Provide the [x, y] coordinate of the cell's center where the given text is located.  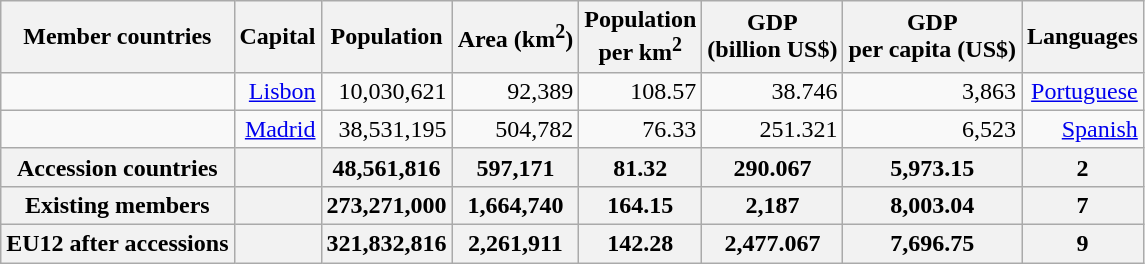
Accession countries [118, 167]
7 [1083, 205]
273,271,000 [386, 205]
164.15 [640, 205]
48,561,816 [386, 167]
597,171 [516, 167]
290.067 [772, 167]
2,477.067 [772, 244]
321,832,816 [386, 244]
10,030,621 [386, 91]
504,782 [516, 129]
Portuguese [1083, 91]
Member countries [118, 37]
8,003.04 [932, 205]
5,973.15 [932, 167]
2 [1083, 167]
2,261,911 [516, 244]
2,187 [772, 205]
1,664,740 [516, 205]
6,523 [932, 129]
76.33 [640, 129]
GDP per capita (US$) [932, 37]
108.57 [640, 91]
81.32 [640, 167]
9 [1083, 244]
Spanish [1083, 129]
3,863 [932, 91]
GDP (billion US$) [772, 37]
38.746 [772, 91]
7,696.75 [932, 244]
142.28 [640, 244]
Existing members [118, 205]
92,389 [516, 91]
251.321 [772, 129]
Population [386, 37]
Languages [1083, 37]
Lisbon [278, 91]
38,531,195 [386, 129]
Populationper km2 [640, 37]
EU12 after accessions [118, 244]
Area (km2) [516, 37]
Madrid [278, 129]
Capital [278, 37]
